Capture the cell that displays the provided text and extract its [X, Y] central coordinate. 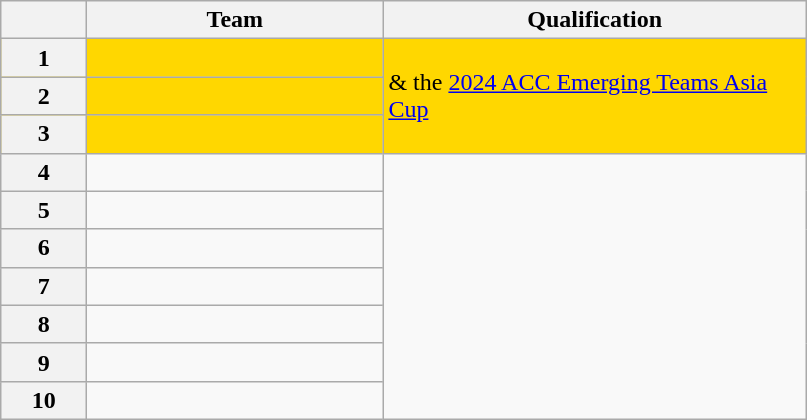
6 [44, 248]
Team [235, 20]
9 [44, 362]
2 [44, 96]
10 [44, 400]
7 [44, 286]
5 [44, 210]
4 [44, 172]
1 [44, 58]
Qualification [595, 20]
8 [44, 324]
3 [44, 134]
& the 2024 ACC Emerging Teams Asia Cup [595, 96]
